Return the (x, y) coordinate for the center point of the cell that contains the specified text.  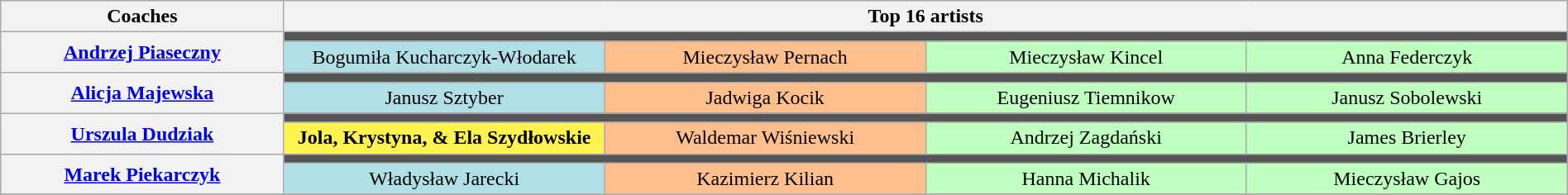
Kazimierz Kilian (765, 178)
Hanna Michalik (1086, 178)
Janusz Sobolewski (1407, 97)
Janusz Sztyber (444, 97)
Anna Federczyk (1407, 57)
Jola, Krystyna, & Ela Szydłowskie (444, 138)
Andrzej Zagdański (1086, 138)
Coaches (142, 17)
Bogumiła Kucharczyk-Włodarek (444, 57)
Eugeniusz Tiemnikow (1086, 97)
Waldemar Wiśniewski (765, 138)
Marek Piekarczyk (142, 174)
Andrzej Piaseczny (142, 53)
Mieczysław Gajos (1407, 178)
Jadwiga Kocik (765, 97)
Mieczysław Kincel (1086, 57)
Władysław Jarecki (444, 178)
Top 16 artists (925, 17)
Mieczysław Pernach (765, 57)
Alicja Majewska (142, 93)
James Brierley (1407, 138)
Urszula Dudziak (142, 134)
